From the cell containing the given text, extract its center point as (X, Y) coordinate. 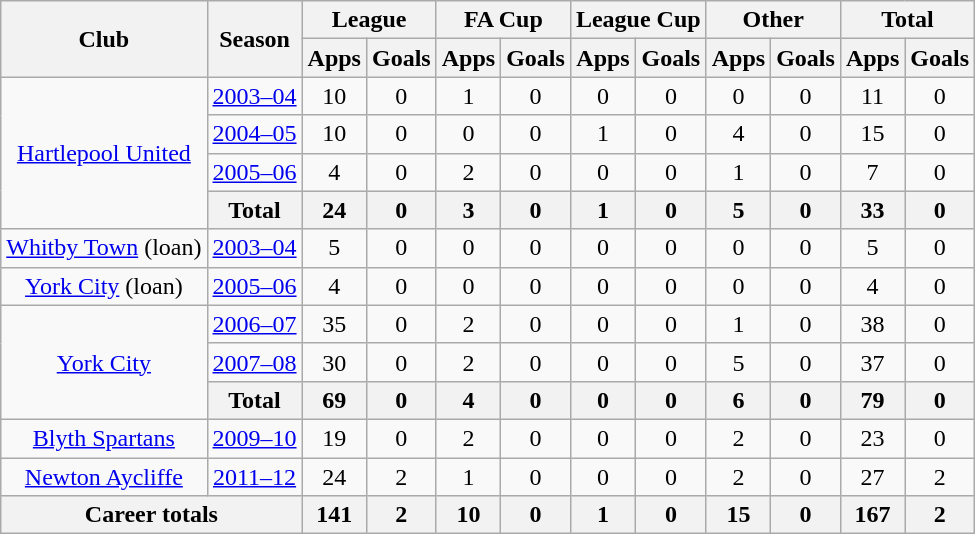
7 (872, 172)
League Cup (638, 20)
2009–10 (254, 438)
167 (872, 515)
Whitby Town (loan) (104, 248)
League (369, 20)
141 (334, 515)
27 (872, 477)
Newton Aycliffe (104, 477)
11 (872, 96)
2011–12 (254, 477)
6 (738, 400)
33 (872, 210)
Season (254, 39)
Career totals (152, 515)
23 (872, 438)
2006–07 (254, 324)
Club (104, 39)
69 (334, 400)
Other (773, 20)
FA Cup (503, 20)
37 (872, 362)
York City (loan) (104, 286)
19 (334, 438)
79 (872, 400)
35 (334, 324)
38 (872, 324)
Blyth Spartans (104, 438)
2007–08 (254, 362)
2004–05 (254, 134)
30 (334, 362)
York City (104, 362)
Hartlepool United (104, 153)
3 (468, 210)
